Pinpoint the cell where the given text exists, returning its [x, y] midpoint coordinate. 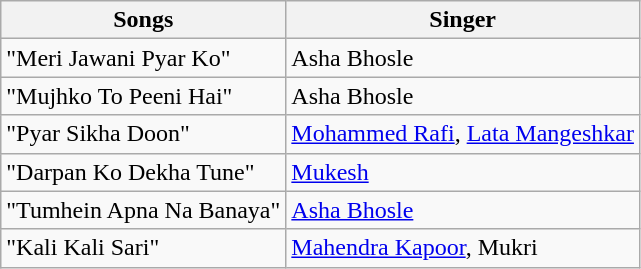
"Tumhein Apna Na Banaya" [144, 210]
Mukesh [463, 172]
"Kali Kali Sari" [144, 248]
"Darpan Ko Dekha Tune" [144, 172]
Songs [144, 20]
Mohammed Rafi, Lata Mangeshkar [463, 134]
Mahendra Kapoor, Mukri [463, 248]
"Pyar Sikha Doon" [144, 134]
"Meri Jawani Pyar Ko" [144, 58]
Singer [463, 20]
"Mujhko To Peeni Hai" [144, 96]
